Return [X, Y] of the center of cell containing provided text 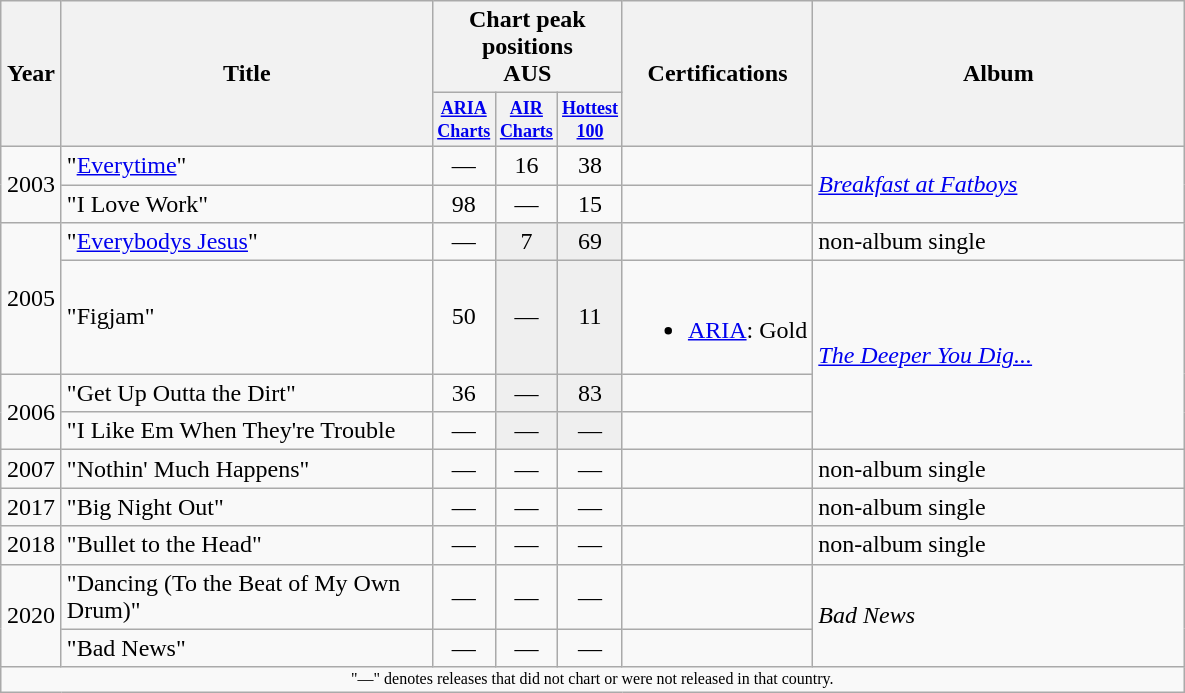
"Big Night Out" [246, 507]
38 [590, 165]
98 [464, 204]
Title [246, 74]
"—" denotes releases that did not chart or were not released in that country. [592, 679]
2018 [32, 545]
Bad News [998, 616]
"Get Up Outta the Dirt" [246, 393]
"Figjam" [246, 318]
AIR Charts [526, 120]
Hottest 100 [590, 120]
83 [590, 393]
7 [526, 242]
11 [590, 318]
"I Like Em When They're Trouble [246, 431]
15 [590, 204]
"Bullet to the Head" [246, 545]
"I Love Work" [246, 204]
ARIA Charts [464, 120]
2006 [32, 412]
2005 [32, 298]
16 [526, 165]
2003 [32, 184]
Chart peak positionsAUS [527, 47]
"Everytime" [246, 165]
2020 [32, 616]
Year [32, 74]
"Dancing (To the Beat of My Own Drum)" [246, 596]
2007 [32, 469]
"Everybodys Jesus" [246, 242]
Album [998, 74]
50 [464, 318]
The Deeper You Dig... [998, 356]
"Bad News" [246, 648]
36 [464, 393]
"Nothin' Much Happens" [246, 469]
Breakfast at Fatboys [998, 184]
ARIA: Gold [717, 318]
69 [590, 242]
2017 [32, 507]
Certifications [717, 74]
